Pinpoint the cell where the given text exists, returning its (X, Y) midpoint coordinate. 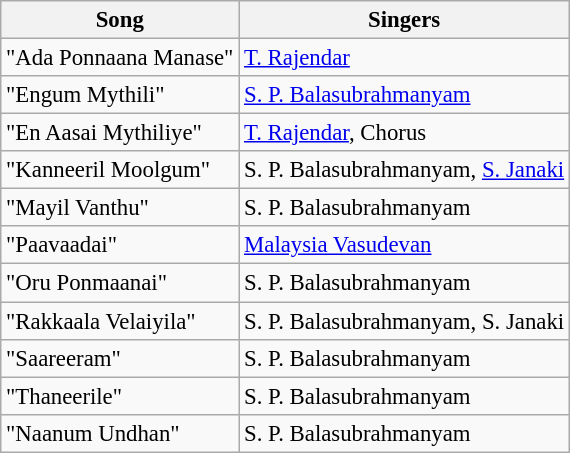
"Engum Mythili" (120, 95)
"Mayil Vanthu" (120, 208)
Singers (404, 20)
T. Rajendar (404, 58)
"Rakkaala Velaiyila" (120, 321)
"Oru Ponmaanai" (120, 283)
"Kanneeril Moolgum" (120, 170)
T. Rajendar, Chorus (404, 133)
"Naanum Undhan" (120, 433)
"En Aasai Mythiliye" (120, 133)
"Thaneerile" (120, 396)
"Ada Ponnaana Manase" (120, 58)
Malaysia Vasudevan (404, 245)
Song (120, 20)
"Saareeram" (120, 358)
"Paavaadai" (120, 245)
